Extract the [x, y] coordinate from the center of the cell holding the provided text.  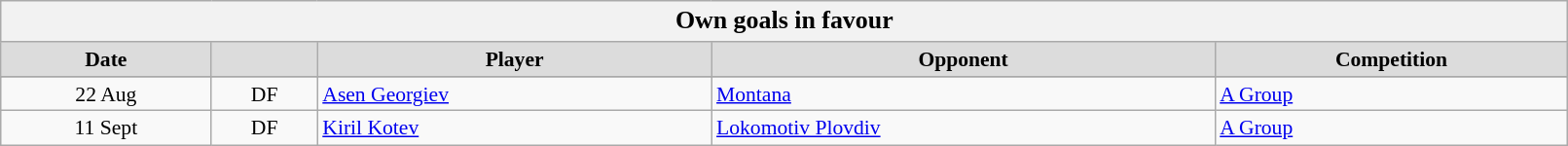
Lokomotiv Plovdiv [964, 128]
Montana [964, 94]
Asen Georgiev [514, 94]
Competition [1392, 59]
22 Aug [106, 94]
Date [106, 59]
Opponent [964, 59]
Player [514, 59]
Own goals in favour [784, 21]
11 Sept [106, 128]
Kiril Kotev [514, 128]
